Determine the (X, Y) coordinate at the center of the cell enclosing the given text.  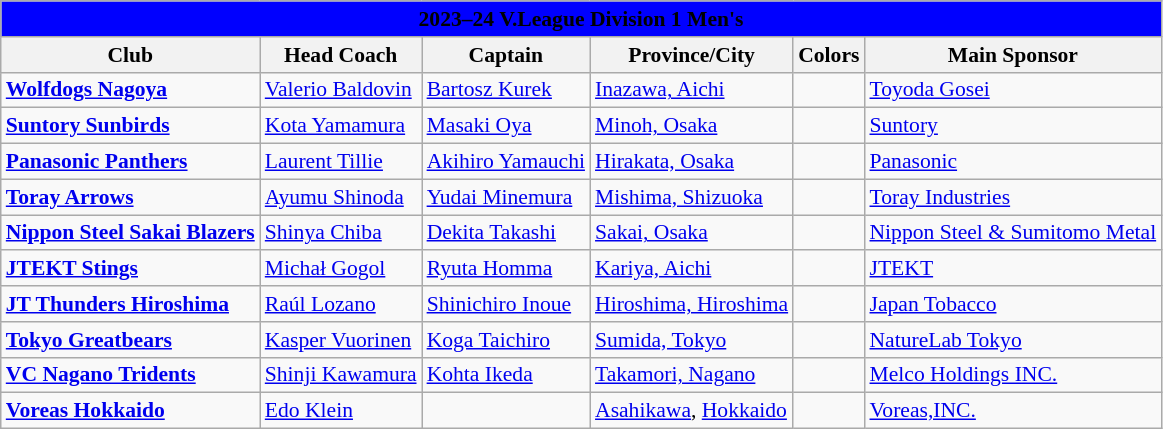
Toray Industries (1012, 197)
Ryuta Homma (506, 269)
Akihiro Yamauchi (506, 162)
Head Coach (341, 55)
Shinichiro Inoue (506, 304)
Hiroshima, Hiroshima (692, 304)
Suntory Sunbirds (130, 126)
Tokyo Greatbears (130, 340)
NatureLab Tokyo (1012, 340)
Panasonic (1012, 162)
Raúl Lozano (341, 304)
Asahikawa, Hokkaido (692, 411)
Laurent Tillie (341, 162)
Toyoda Gosei (1012, 90)
Sakai, Osaka (692, 233)
VC Nagano Tridents (130, 375)
Bartosz Kurek (506, 90)
Valerio Baldovin (341, 90)
Voreas,INC. (1012, 411)
Melco Holdings INC. (1012, 375)
Suntory (1012, 126)
Kasper Vuorinen (341, 340)
JTEKT (1012, 269)
Sumida, Tokyo (692, 340)
Yudai Minemura (506, 197)
Toray Arrows (130, 197)
Minoh, Osaka (692, 126)
Hirakata, Osaka (692, 162)
Japan Tobacco (1012, 304)
Main Sponsor (1012, 55)
Edo Klein (341, 411)
Panasonic Panthers (130, 162)
Kota Yamamura (341, 126)
Dekita Takashi (506, 233)
Mishima, Shizuoka (692, 197)
Nippon Steel Sakai Blazers (130, 233)
2023–24 V.League Division 1 Men's (581, 19)
Kariya, Aichi (692, 269)
Club (130, 55)
Wolfdogs Nagoya (130, 90)
Ayumu Shinoda (341, 197)
Shinji Kawamura (341, 375)
JT Thunders Hiroshima (130, 304)
Koga Taichiro (506, 340)
Masaki Oya (506, 126)
Captain (506, 55)
Kohta Ikeda (506, 375)
Inazawa, Aichi (692, 90)
Province/City (692, 55)
Takamori, Nagano (692, 375)
Colors (828, 55)
JTEKT Stings (130, 269)
Nippon Steel & Sumitomo Metal (1012, 233)
Michał Gogol (341, 269)
Shinya Chiba (341, 233)
Voreas Hokkaido (130, 411)
